Return the (X, Y) coordinate for the center point of the cell that contains the specified text.  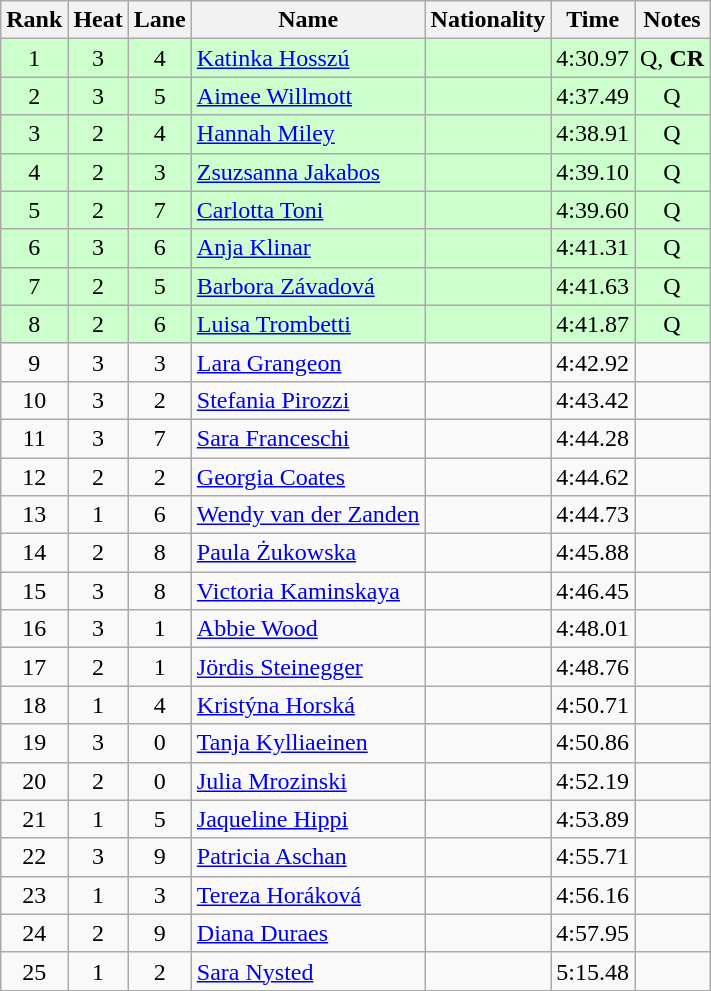
Aimee Willmott (308, 96)
Time (593, 20)
4:50.71 (593, 705)
Wendy van der Zanden (308, 515)
4:57.95 (593, 933)
Nationality (488, 20)
20 (34, 781)
Kristýna Horská (308, 705)
Patricia Aschan (308, 857)
4:52.19 (593, 781)
18 (34, 705)
4:46.45 (593, 591)
Jaqueline Hippi (308, 819)
10 (34, 400)
Rank (34, 20)
Katinka Hosszú (308, 58)
Sara Franceschi (308, 438)
4:44.73 (593, 515)
16 (34, 629)
Georgia Coates (308, 477)
4:38.91 (593, 134)
Victoria Kaminskaya (308, 591)
Zsuzsanna Jakabos (308, 172)
4:30.97 (593, 58)
4:41.63 (593, 286)
Q, CR (672, 58)
Diana Duraes (308, 933)
14 (34, 553)
Abbie Wood (308, 629)
5:15.48 (593, 971)
Jördis Steinegger (308, 667)
Julia Mrozinski (308, 781)
13 (34, 515)
4:42.92 (593, 362)
4:55.71 (593, 857)
Barbora Závadová (308, 286)
Tanja Kylliaeinen (308, 743)
Carlotta Toni (308, 210)
12 (34, 477)
4:39.10 (593, 172)
Lane (160, 20)
4:37.49 (593, 96)
4:43.42 (593, 400)
25 (34, 971)
4:44.62 (593, 477)
4:53.89 (593, 819)
Heat (98, 20)
24 (34, 933)
Stefania Pirozzi (308, 400)
Hannah Miley (308, 134)
4:41.87 (593, 324)
4:45.88 (593, 553)
4:39.60 (593, 210)
22 (34, 857)
21 (34, 819)
4:48.76 (593, 667)
Tereza Horáková (308, 895)
17 (34, 667)
19 (34, 743)
15 (34, 591)
4:56.16 (593, 895)
4:48.01 (593, 629)
Name (308, 20)
Anja Klinar (308, 248)
Lara Grangeon (308, 362)
Luisa Trombetti (308, 324)
4:44.28 (593, 438)
11 (34, 438)
4:50.86 (593, 743)
Sara Nysted (308, 971)
Paula Żukowska (308, 553)
23 (34, 895)
4:41.31 (593, 248)
Notes (672, 20)
